Return the (X, Y) coordinate for the center point of the cell that contains the specified text.  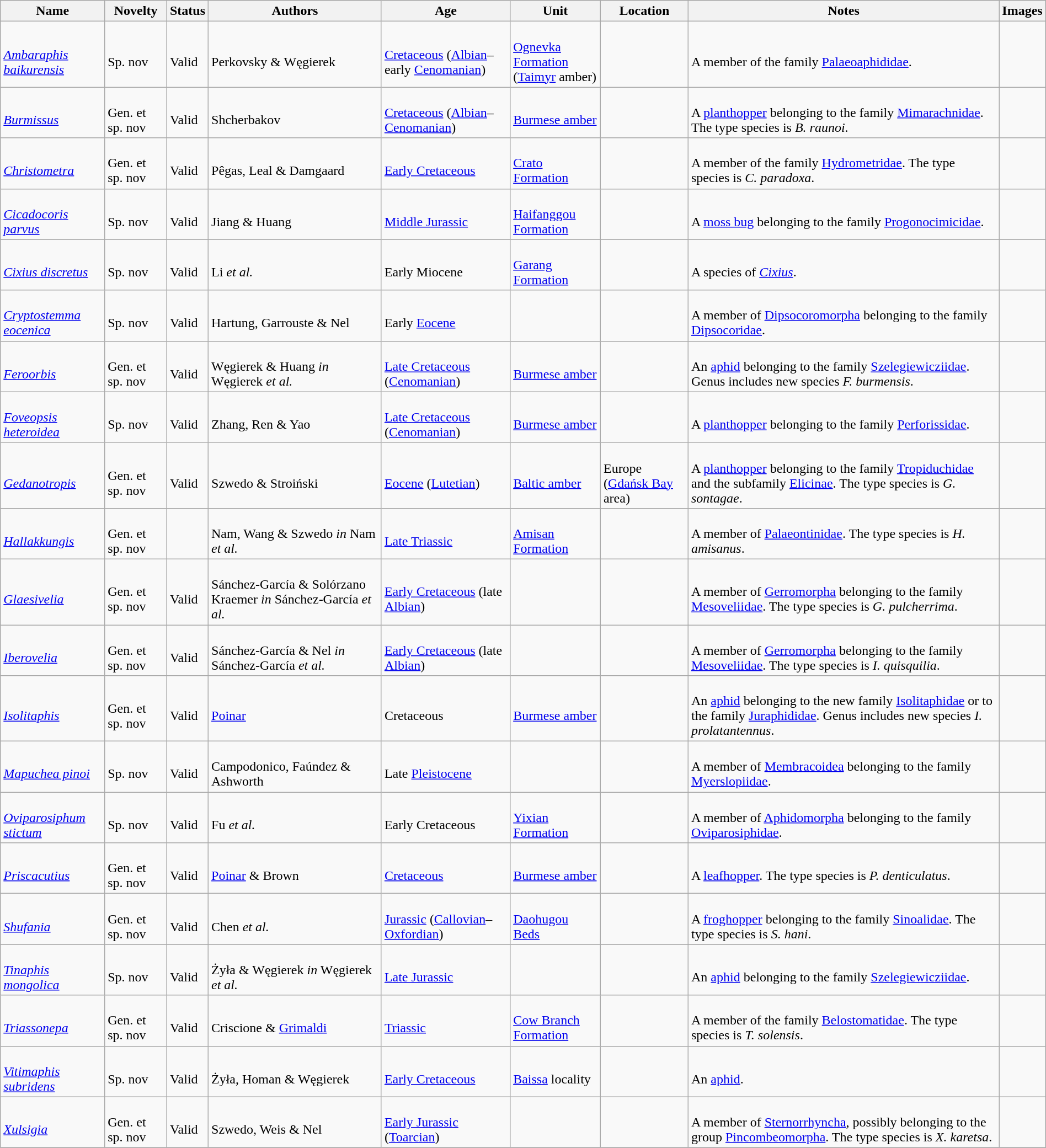
Chen et al. (295, 919)
Ognevka Formation(Taimyr amber) (556, 54)
Authors (295, 11)
A member of Gerromorpha belonging to the family Mesoveliidae. The type species is G. pulcherrima. (843, 591)
Priscacutius (53, 868)
A planthopper belonging to the family Mimarachnidae. The type species is B. raunoi. (843, 113)
An aphid. (843, 1071)
Age (446, 11)
An aphid belonging to the new family Isolitaphidae or to the family Juraphididae. Genus includes new species I. prolatantennus. (843, 708)
Mapuchea pinoi (53, 767)
Fu et al. (295, 818)
Cicadocoris parvus (53, 214)
Baissa locality (556, 1071)
A member of the family Belostomatidae. The type species is T. solensis. (843, 1021)
Early Miocene (446, 265)
Early Jurassic (Toarcian) (446, 1122)
Gedanotropis (53, 476)
Garang Formation (556, 265)
Late Jurassic (446, 970)
An aphid belonging to the family Szelegiewicziidae. (843, 970)
Cow Branch Formation (556, 1021)
An aphid belonging to the family Szelegiewicziidae. Genus includes new species F. burmensis. (843, 366)
Name (53, 11)
Li et al. (295, 265)
Late Pleistocene (446, 767)
Sánchez-García & Nel in Sánchez-García et al. (295, 650)
Poinar & Brown (295, 868)
Perkovsky & Węgierek (295, 54)
Jiang & Huang (295, 214)
Burmissus (53, 113)
Early Eocene (446, 316)
Images (1022, 11)
A species of Cixius. (843, 265)
Poinar (295, 708)
Haifanggou Formation (556, 214)
Iberovelia (53, 650)
Status (188, 11)
Hallakkungis (53, 533)
Shcherbakov (295, 113)
Yixian Formation (556, 818)
A planthopper belonging to the family Tropiduchidae and the subfamily Elicinae. The type species is G. sontagae. (843, 476)
Late Triassic (446, 533)
Amisan Formation (556, 533)
Notes (843, 11)
Oviparosiphum stictum (53, 818)
A member of the family Hydrometridae. The type species is C. paradoxa. (843, 163)
Szwedo & Stroiński (295, 476)
Criscione & Grimaldi (295, 1021)
Foveopsis heteroidea (53, 417)
Ambaraphis baikurensis (53, 54)
Węgierek & Huang in Węgierek et al. (295, 366)
A member of Palaeontinidae. The type species is H. amisanus. (843, 533)
Cryptostemma eocenica (53, 316)
Cretaceous (Albian–Cenomanian) (446, 113)
A member of Sternorrhyncha, possibly belonging to the group Pincombeomorpha. The type species is X. karetsa. (843, 1122)
Xulsigia (53, 1122)
Europe (Gdańsk Bay area) (644, 476)
Campodonico, Faúndez & Ashworth (295, 767)
A member of Aphidomorpha belonging to the family Oviparosiphidae. (843, 818)
Shufania (53, 919)
Cixius discretus (53, 265)
Triassic (446, 1021)
Jurassic (Callovian–Oxfordian) (446, 919)
Cretaceous (Albian–early Cenomanian) (446, 54)
Pêgas, Leal & Damgaard (295, 163)
A froghopper belonging to the family Sinoalidae. The type species is S. hani. (843, 919)
A member of Dipsocoromorpha belonging to the family Dipsocoridae. (843, 316)
A leafhopper. The type species is P. denticulatus. (843, 868)
Crato Formation (556, 163)
A member of Gerromorpha belonging to the family Mesoveliidae. The type species is I. quisquilia. (843, 650)
A member of Membracoidea belonging to the family Myerslopiidae. (843, 767)
Żyła, Homan & Węgierek (295, 1071)
Unit (556, 11)
Novelty (136, 11)
Daohugou Beds (556, 919)
Hartung, Garrouste & Nel (295, 316)
Triassonepa (53, 1021)
Szwedo, Weis & Nel (295, 1122)
Glaesivelia (53, 591)
A member of the family Palaeoaphididae. (843, 54)
Location (644, 11)
Zhang, Ren & Yao (295, 417)
Żyła & Węgierek in Węgierek et al. (295, 970)
Tinaphis mongolica (53, 970)
Sánchez-García & Solórzano Kraemer in Sánchez-García et al. (295, 591)
A planthopper belonging to the family Perforissidae. (843, 417)
Baltic amber (556, 476)
Christometra (53, 163)
Isolitaphis (53, 708)
Middle Jurassic (446, 214)
Nam, Wang & Szwedo in Nam et al. (295, 533)
Eocene (Lutetian) (446, 476)
Feroorbis (53, 366)
A moss bug belonging to the family Progonocimicidae. (843, 214)
Vitimaphis subridens (53, 1071)
